Pinpoint the cell where the given text exists, returning its (X, Y) midpoint coordinate. 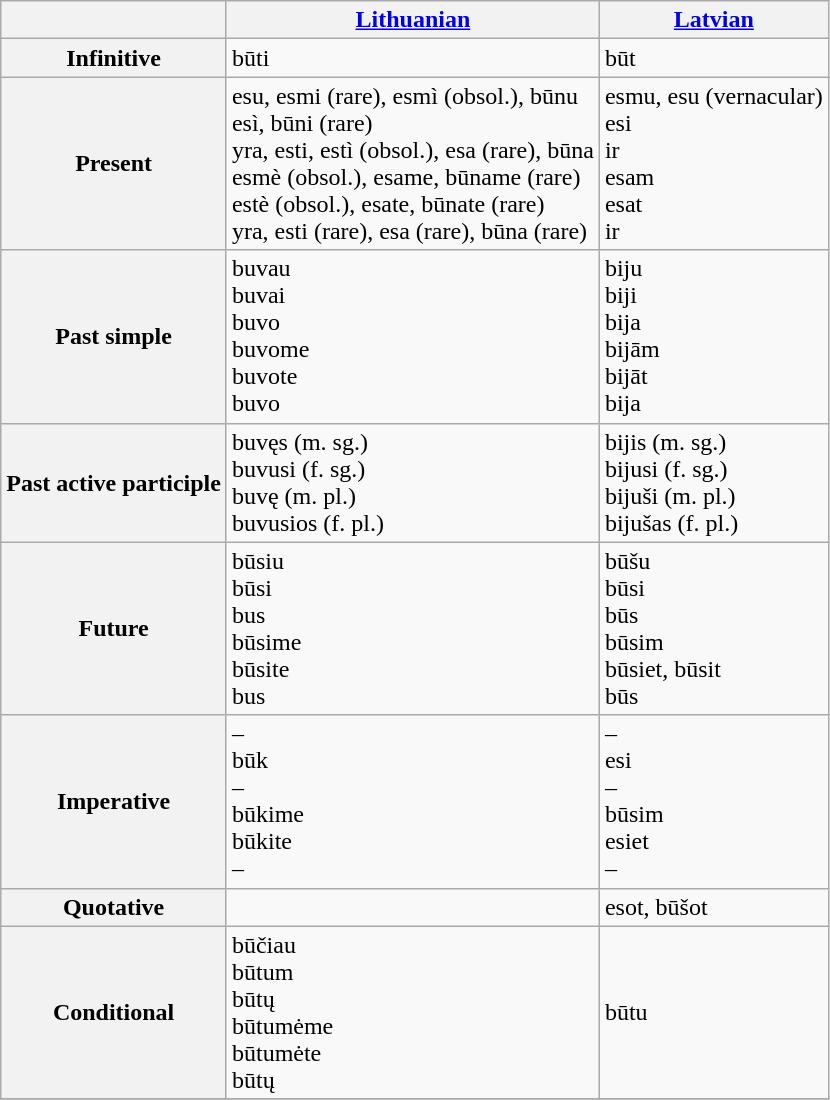
būtu (714, 1012)
–esi–būsimesiet– (714, 802)
Imperative (114, 802)
esmu, esu (vernacular) esi ir esam esat ir (714, 164)
bijis (m. sg.)bijusi (f. sg.)bijuši (m. pl.)bijušas (f. pl.) (714, 482)
–būk–būkimebūkite– (412, 802)
bijubijibijabijām bijātbija (714, 336)
būt (714, 58)
buvaubuvaibuvobuvomebuvotebuvo (412, 336)
Future (114, 628)
buvęs (m. sg.)buvusi (f. sg.)buvę (m. pl.)buvusios (f. pl.) (412, 482)
Infinitive (114, 58)
būsiubūsibusbūsimebūsitebus (412, 628)
Lithuanian (412, 20)
būti (412, 58)
būčiaubūtumbūtųbūtumėmebūtumėtebūtų (412, 1012)
Conditional (114, 1012)
Quotative (114, 907)
būšu būsi būs būsim būsiet, būsit būs (714, 628)
Past simple (114, 336)
Latvian (714, 20)
esot, būšot (714, 907)
Past active participle (114, 482)
Present (114, 164)
